Pinpoint the cell where the given text exists, returning its [X, Y] midpoint coordinate. 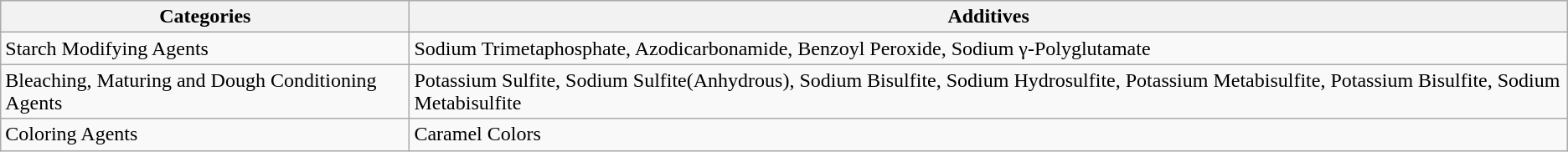
Sodium Trimetaphosphate, Azodicarbonamide, Benzoyl Peroxide, Sodium γ-Polyglutamate [988, 48]
Bleaching, Maturing and Dough Conditioning Agents [205, 92]
Caramel Colors [988, 134]
Starch Modifying Agents [205, 48]
Categories [205, 17]
Additives [988, 17]
Coloring Agents [205, 134]
